Determine the (x, y) coordinate at the center of the cell enclosing the given text.  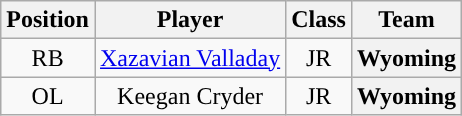
Xazavian Valladay (190, 58)
OL (48, 96)
RB (48, 58)
Player (190, 20)
Position (48, 20)
Class (319, 20)
Team (406, 20)
Keegan Cryder (190, 96)
